Return (X, Y) of the center of cell containing provided text 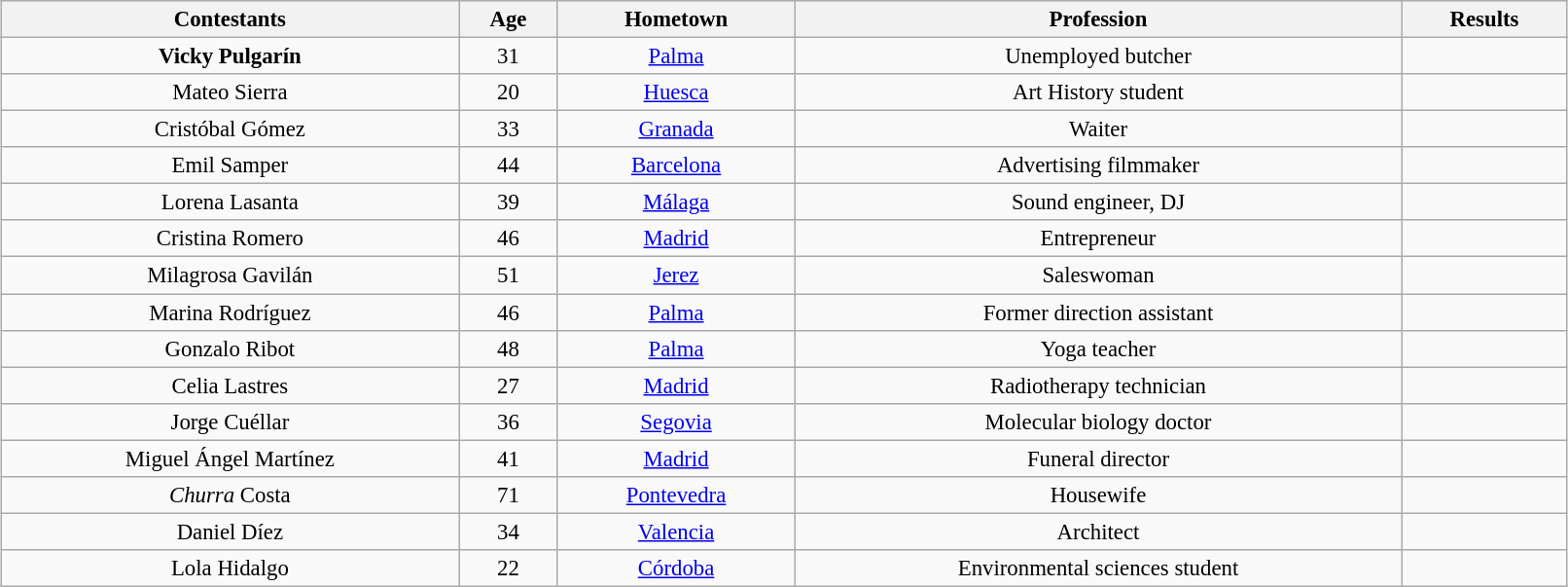
27 (508, 385)
Housewife (1098, 495)
Lorena Lasanta (230, 202)
Pontevedra (676, 495)
44 (508, 165)
Daniel Díez (230, 532)
39 (508, 202)
31 (508, 55)
Waiter (1098, 129)
Cristóbal Gómez (230, 129)
22 (508, 569)
34 (508, 532)
Milagrosa Gavilán (230, 275)
Unemployed butcher (1098, 55)
Sound engineer, DJ (1098, 202)
Age (508, 19)
48 (508, 349)
51 (508, 275)
Jorge Cuéllar (230, 422)
Churra Costa (230, 495)
33 (508, 129)
Former direction assistant (1098, 312)
Barcelona (676, 165)
Granada (676, 129)
Art History student (1098, 92)
Vicky Pulgarín (230, 55)
Huesca (676, 92)
Emil Samper (230, 165)
Mateo Sierra (230, 92)
Results (1484, 19)
Yoga teacher (1098, 349)
Segovia (676, 422)
Miguel Ángel Martínez (230, 459)
Hometown (676, 19)
Molecular biology doctor (1098, 422)
Cristina Romero (230, 238)
Jerez (676, 275)
Architect (1098, 532)
20 (508, 92)
Valencia (676, 532)
Lola Hidalgo (230, 569)
Córdoba (676, 569)
Environmental sciences student (1098, 569)
36 (508, 422)
41 (508, 459)
Radiotherapy technician (1098, 385)
Celia Lastres (230, 385)
Saleswoman (1098, 275)
Profession (1098, 19)
71 (508, 495)
Contestants (230, 19)
Marina Rodríguez (230, 312)
Entrepreneur (1098, 238)
Málaga (676, 202)
Advertising filmmaker (1098, 165)
Gonzalo Ribot (230, 349)
Funeral director (1098, 459)
